For the text-containing cell, return its midpoint in [X, Y] coordinate format. 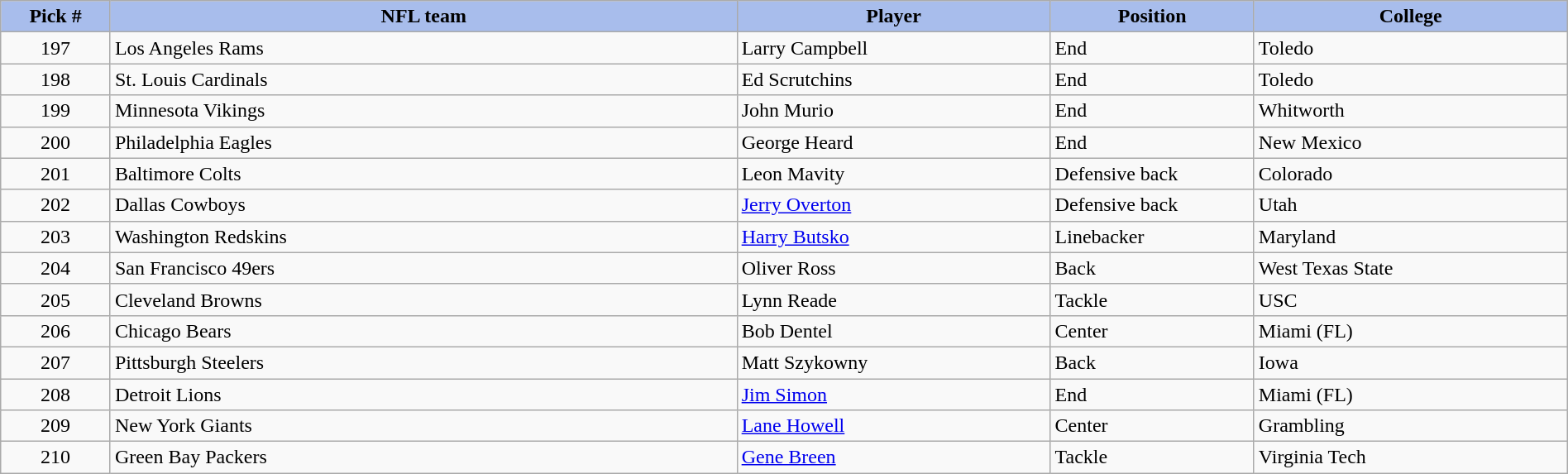
Chicago Bears [423, 331]
209 [56, 426]
West Texas State [1411, 268]
Washington Redskins [423, 237]
Gene Breen [893, 457]
199 [56, 111]
207 [56, 362]
Pick # [56, 17]
New Mexico [1411, 142]
USC [1411, 299]
Los Angeles Rams [423, 48]
Detroit Lions [423, 395]
Larry Campbell [893, 48]
Philadelphia Eagles [423, 142]
Leon Mavity [893, 174]
200 [56, 142]
205 [56, 299]
203 [56, 237]
Pittsburgh Steelers [423, 362]
NFL team [423, 17]
Ed Scrutchins [893, 79]
208 [56, 395]
Grambling [1411, 426]
Whitworth [1411, 111]
Dallas Cowboys [423, 205]
Position [1152, 17]
Baltimore Colts [423, 174]
202 [56, 205]
George Heard [893, 142]
Oliver Ross [893, 268]
College [1411, 17]
198 [56, 79]
201 [56, 174]
San Francisco 49ers [423, 268]
New York Giants [423, 426]
204 [56, 268]
Colorado [1411, 174]
Virginia Tech [1411, 457]
John Murio [893, 111]
Cleveland Browns [423, 299]
206 [56, 331]
Player [893, 17]
Lynn Reade [893, 299]
Bob Dentel [893, 331]
Green Bay Packers [423, 457]
210 [56, 457]
Lane Howell [893, 426]
Harry Butsko [893, 237]
St. Louis Cardinals [423, 79]
Matt Szykowny [893, 362]
Jim Simon [893, 395]
Utah [1411, 205]
Iowa [1411, 362]
Jerry Overton [893, 205]
Linebacker [1152, 237]
Minnesota Vikings [423, 111]
197 [56, 48]
Maryland [1411, 237]
